Determine the (X, Y) coordinate at the center of the cell enclosing the given text.  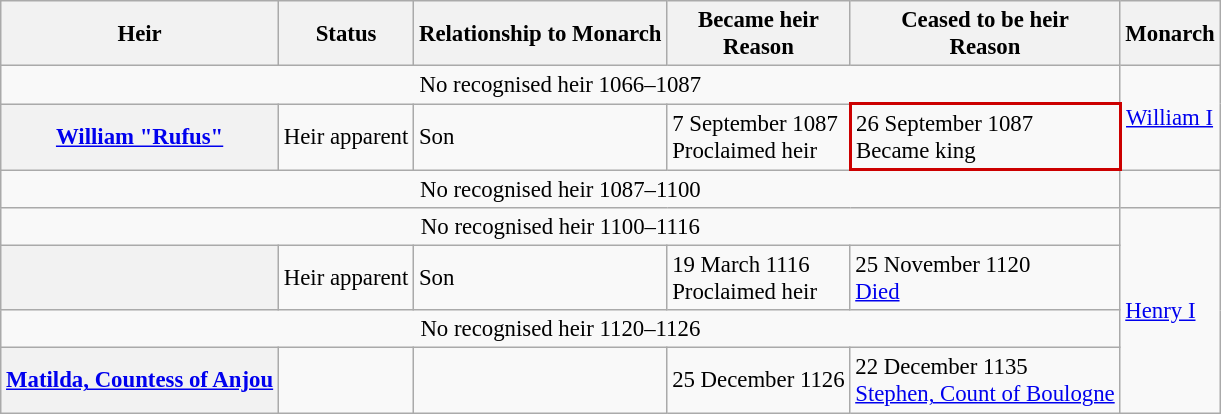
26 September 1087Became king (985, 137)
No recognised heir 1066–1087 (560, 85)
22 December 1135 Stephen, Count of Boulogne (985, 380)
19 March 1116Proclaimed heir (758, 278)
No recognised heir 1100–1116 (560, 227)
Henry I (1170, 310)
Ceased to be heirReason (985, 34)
25 December 1126 (758, 380)
7 September 1087Proclaimed heir (758, 137)
Status (346, 34)
No recognised heir 1120–1126 (560, 329)
Heir (140, 34)
25 November 1120Died (985, 278)
Matilda, Countess of Anjou (140, 380)
William I (1170, 118)
William "Rufus" (140, 137)
Relationship to Monarch (540, 34)
Monarch (1170, 34)
No recognised heir 1087–1100 (560, 189)
Became heirReason (758, 34)
